Identify which cell holds the provided text, then report its (x, y) central coordinate. 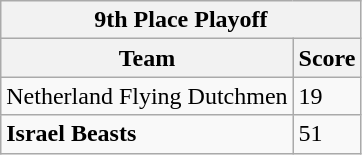
Netherland Flying Dutchmen (147, 96)
51 (327, 134)
Israel Beasts (147, 134)
Score (327, 58)
Team (147, 58)
19 (327, 96)
9th Place Playoff (181, 20)
